Extract the (X, Y) coordinate from the center of the cell holding the provided text.  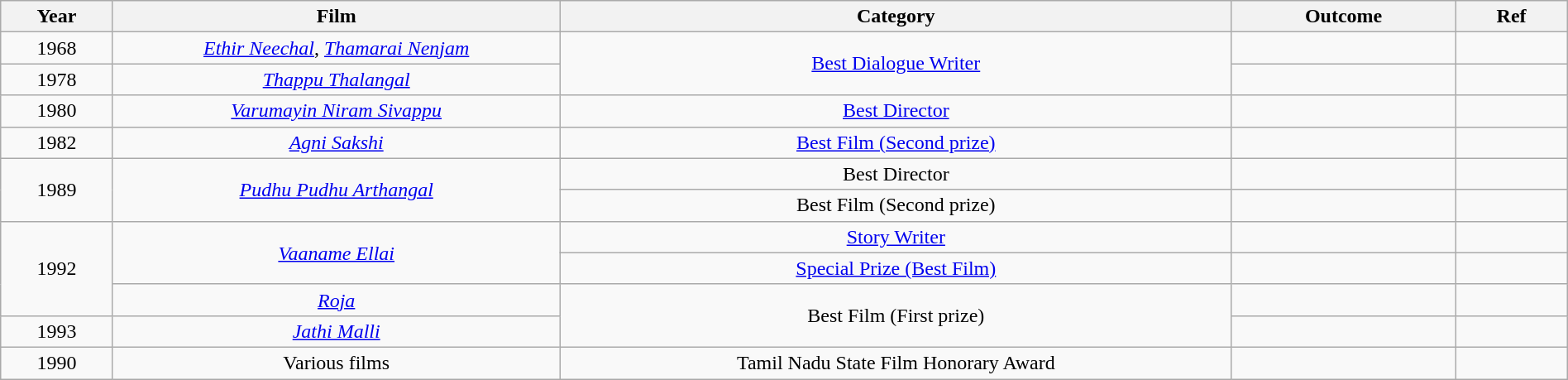
1989 (56, 190)
1993 (56, 331)
Ref (1512, 17)
Story Writer (896, 237)
Agni Sakshi (336, 142)
Vaaname Ellai (336, 253)
1978 (56, 79)
Various films (336, 363)
1992 (56, 268)
Best Dialogue Writer (896, 64)
Thappu Thalangal (336, 79)
Outcome (1343, 17)
1982 (56, 142)
Year (56, 17)
Tamil Nadu State Film Honorary Award (896, 363)
Jathi Malli (336, 331)
Film (336, 17)
Roja (336, 300)
Varumayin Niram Sivappu (336, 111)
1990 (56, 363)
Special Prize (Best Film) (896, 268)
1980 (56, 111)
Ethir Neechal, Thamarai Nenjam (336, 48)
Category (896, 17)
1968 (56, 48)
Pudhu Pudhu Arthangal (336, 190)
Best Film (First prize) (896, 315)
